Provide the (X, Y) coordinate of the cell's center where the given text is located.  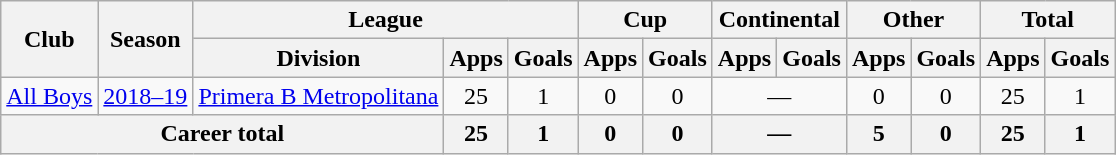
Continental (779, 20)
Season (146, 39)
All Boys (50, 96)
5 (878, 134)
Other (913, 20)
League (386, 20)
Career total (222, 134)
Division (318, 58)
Primera B Metropolitana (318, 96)
Cup (645, 20)
Total (1048, 20)
2018–19 (146, 96)
Club (50, 39)
